Identify which cell holds the provided text, then report its (x, y) central coordinate. 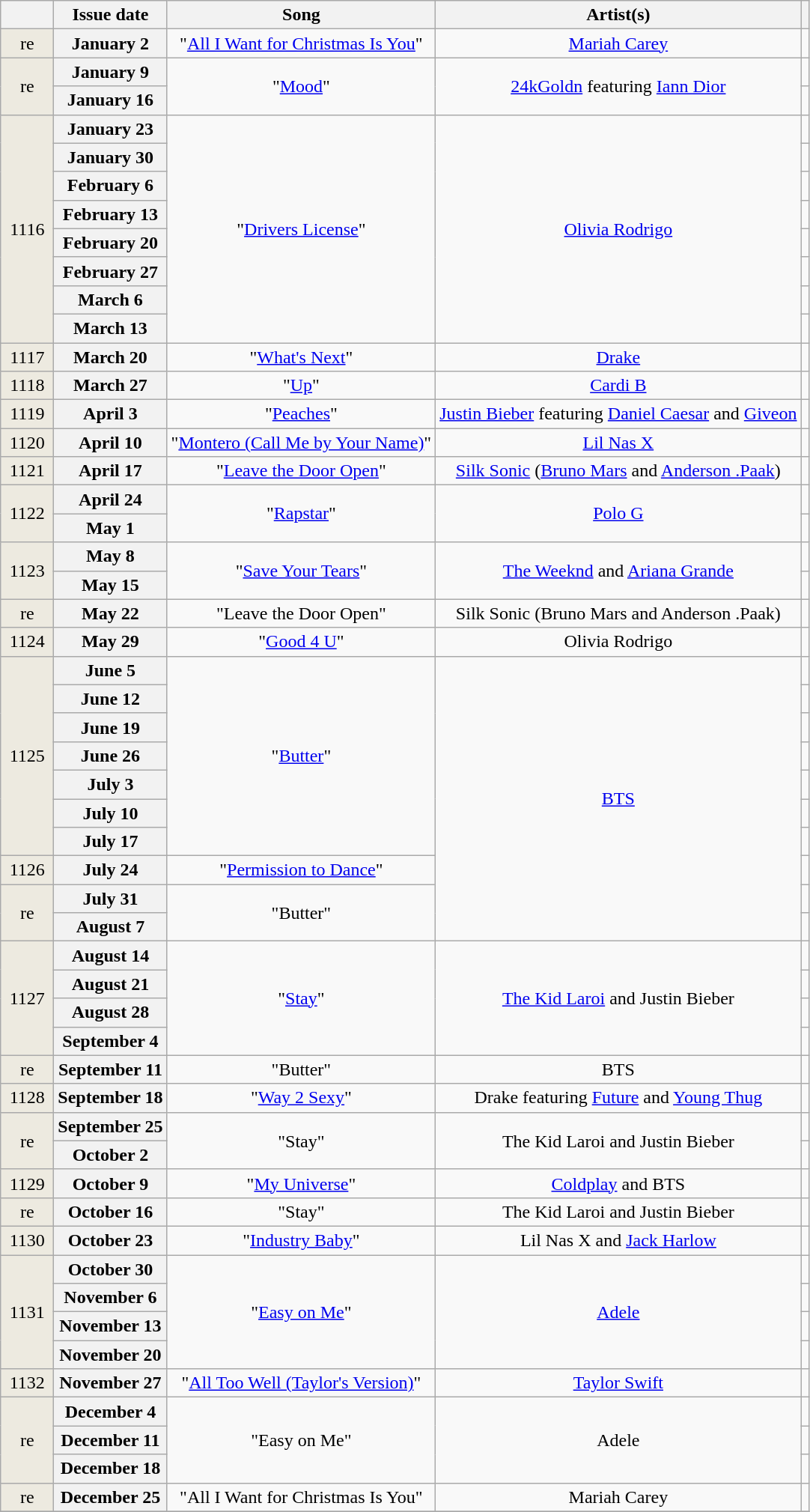
April 17 (111, 471)
June 26 (111, 756)
June 12 (111, 699)
Issue date (111, 15)
Artist(s) (618, 15)
September 4 (111, 1041)
July 10 (111, 813)
"Mood" (301, 86)
1122 (27, 514)
January 9 (111, 72)
October 2 (111, 1155)
October 30 (111, 1269)
August 14 (111, 956)
"My Universe" (301, 1183)
May 29 (111, 642)
"Save Your Tears" (301, 571)
September 18 (111, 1098)
1130 (27, 1240)
"Way 2 Sexy" (301, 1098)
March 27 (111, 386)
"Up" (301, 386)
"Peaches" (301, 414)
1116 (27, 228)
Cardi B (618, 386)
July 17 (111, 842)
January 23 (111, 129)
August 21 (111, 984)
April 3 (111, 414)
January 2 (111, 43)
January 30 (111, 157)
1126 (27, 870)
"All Too Well (Taylor's Version)" (301, 1383)
June 5 (111, 670)
November 13 (111, 1326)
July 24 (111, 870)
May 1 (111, 528)
December 25 (111, 1497)
April 10 (111, 443)
Drake featuring Future and Young Thug (618, 1098)
Drake (618, 357)
1118 (27, 386)
1120 (27, 443)
October 9 (111, 1183)
1124 (27, 642)
"Industry Baby" (301, 1240)
"Montero (Call Me by Your Name)" (301, 443)
24kGoldn featuring Iann Dior (618, 86)
Lil Nas X (618, 443)
September 11 (111, 1069)
1132 (27, 1383)
"Permission to Dance" (301, 870)
February 20 (111, 243)
December 18 (111, 1469)
August 7 (111, 927)
May 15 (111, 585)
1129 (27, 1183)
May 8 (111, 556)
1119 (27, 414)
July 31 (111, 899)
July 3 (111, 784)
March 13 (111, 328)
The Weeknd and Ariana Grande (618, 571)
November 20 (111, 1355)
February 6 (111, 186)
November 27 (111, 1383)
Song (301, 15)
October 23 (111, 1240)
"Rapstar" (301, 514)
December 4 (111, 1412)
November 6 (111, 1298)
March 6 (111, 300)
1128 (27, 1098)
February 13 (111, 214)
"What's Next" (301, 357)
Polo G (618, 514)
1127 (27, 998)
February 27 (111, 271)
January 16 (111, 100)
May 22 (111, 613)
Justin Bieber featuring Daniel Caesar and Giveon (618, 414)
Taylor Swift (618, 1383)
1131 (27, 1312)
March 20 (111, 357)
"Drivers License" (301, 228)
1117 (27, 357)
Coldplay and BTS (618, 1183)
"Good 4 U" (301, 642)
December 11 (111, 1440)
1123 (27, 571)
June 19 (111, 727)
October 16 (111, 1212)
April 24 (111, 500)
1121 (27, 471)
Lil Nas X and Jack Harlow (618, 1240)
1125 (27, 756)
September 25 (111, 1126)
August 28 (111, 1012)
